Find where the given text appears and provide that cell's center as (X, Y) coordinate. 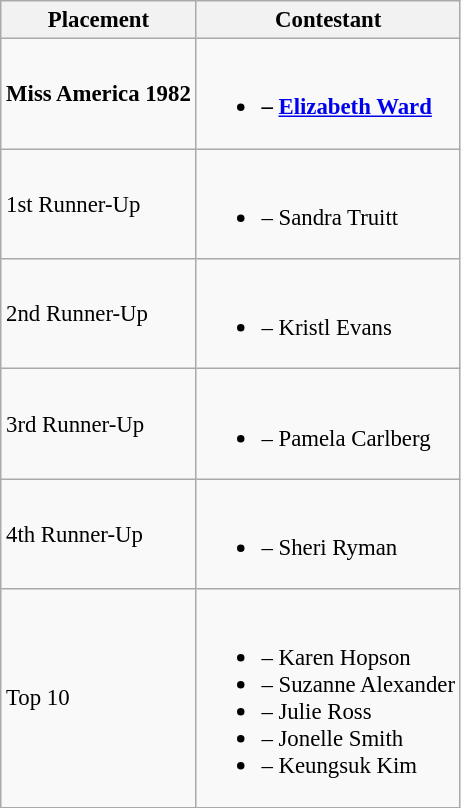
4th Runner-Up (98, 534)
Placement (98, 20)
1st Runner-Up (98, 204)
3rd Runner-Up (98, 424)
– Elizabeth Ward (328, 94)
– Sandra Truitt (328, 204)
– Kristl Evans (328, 314)
– Karen Hopson – Suzanne Alexander – Julie Ross – Jonelle Smith – Keungsuk Kim (328, 698)
– Pamela Carlberg (328, 424)
– Sheri Ryman (328, 534)
Top 10 (98, 698)
Miss America 1982 (98, 94)
2nd Runner-Up (98, 314)
Contestant (328, 20)
